Scan for the cell matching the given text and deliver its [X, Y] coordinate at center. 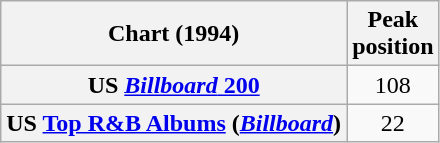
Chart (1994) [174, 34]
US Top R&B Albums (Billboard) [174, 123]
US Billboard 200 [174, 85]
Peak position [393, 34]
108 [393, 85]
22 [393, 123]
